Return (X, Y) of the center of cell containing provided text 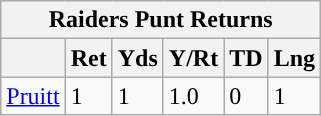
Pruitt (33, 96)
Ret (88, 58)
0 (246, 96)
Yds (138, 58)
TD (246, 58)
Raiders Punt Returns (161, 20)
Lng (294, 58)
1.0 (193, 96)
Y/Rt (193, 58)
